Locate the cell with the specified text and output its (x, y) center coordinate. 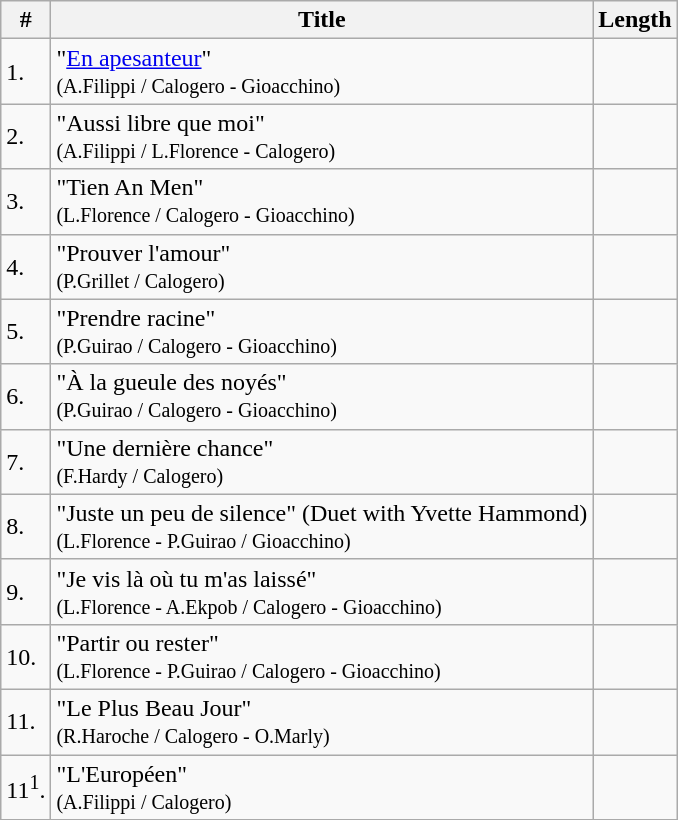
1. (26, 72)
11. (26, 722)
"L'Européen" (A.Filippi / Calogero) (322, 786)
Length (635, 20)
"Je vis là où tu m'as laissé" (L.Florence - A.Ekpob / Calogero - Gioacchino) (322, 592)
2. (26, 136)
"Une dernière chance" (F.Hardy / Calogero) (322, 462)
"Le Plus Beau Jour" (R.Haroche / Calogero - O.Marly) (322, 722)
111. (26, 786)
4. (26, 266)
3. (26, 202)
"Partir ou rester" (L.Florence - P.Guirao / Calogero - Gioacchino) (322, 656)
"Prendre racine" (P.Guirao / Calogero - Gioacchino) (322, 332)
"À la gueule des noyés" (P.Guirao / Calogero - Gioacchino) (322, 396)
"Tien An Men" (L.Florence / Calogero - Gioacchino) (322, 202)
"Aussi libre que moi" (A.Filippi / L.Florence - Calogero) (322, 136)
8. (26, 526)
6. (26, 396)
9. (26, 592)
7. (26, 462)
10. (26, 656)
5. (26, 332)
# (26, 20)
"Juste un peu de silence" (Duet with Yvette Hammond) (L.Florence - P.Guirao / Gioacchino) (322, 526)
"En apesanteur" (A.Filippi / Calogero - Gioacchino) (322, 72)
Title (322, 20)
"Prouver l'amour" (P.Grillet / Calogero) (322, 266)
